From the cell containing the given text, extract its center point as (x, y) coordinate. 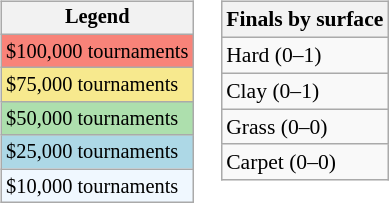
$25,000 tournaments (97, 152)
Hard (0–1) (304, 55)
$50,000 tournaments (97, 119)
Carpet (0–0) (304, 162)
Legend (97, 18)
$10,000 tournaments (97, 186)
$75,000 tournaments (97, 85)
Finals by surface (304, 20)
Clay (0–1) (304, 91)
Grass (0–0) (304, 127)
$100,000 tournaments (97, 51)
